Extract the [x, y] coordinate from the center of the cell holding the provided text.  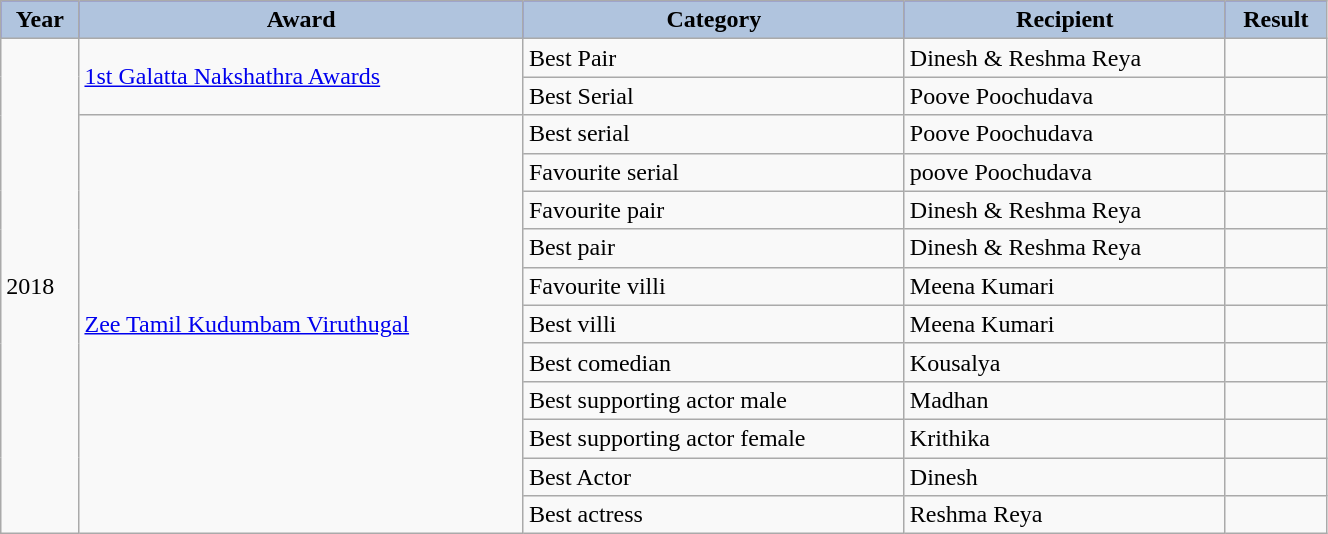
1st Galatta Nakshathra Awards [301, 77]
Best Pair [714, 58]
Result [1276, 20]
Favourite serial [714, 172]
Best Actor [714, 477]
Favourite pair [714, 210]
Best serial [714, 134]
Kousalya [1064, 362]
Best supporting actor female [714, 438]
Reshma Reya [1064, 515]
Madhan [1064, 400]
poove Poochudava [1064, 172]
Best villi [714, 324]
2018 [40, 286]
Best pair [714, 248]
Best actress [714, 515]
Krithika [1064, 438]
Award [301, 20]
Recipient [1064, 20]
Zee Tamil Kudumbam Viruthugal [301, 324]
Best comedian [714, 362]
Year [40, 20]
Best supporting actor male [714, 400]
Favourite villi [714, 286]
Best Serial [714, 96]
Category [714, 20]
Dinesh [1064, 477]
